Pinpoint the cell where the given text exists, returning its [x, y] midpoint coordinate. 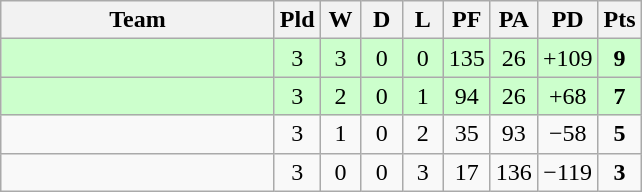
94 [466, 96]
7 [620, 96]
+109 [568, 58]
5 [620, 134]
Pld [297, 20]
136 [514, 172]
−119 [568, 172]
PD [568, 20]
−58 [568, 134]
135 [466, 58]
17 [466, 172]
D [382, 20]
9 [620, 58]
PF [466, 20]
Team [138, 20]
93 [514, 134]
W [340, 20]
Pts [620, 20]
+68 [568, 96]
PA [514, 20]
35 [466, 134]
L [422, 20]
